From the cell containing the given text, extract its center point as (x, y) coordinate. 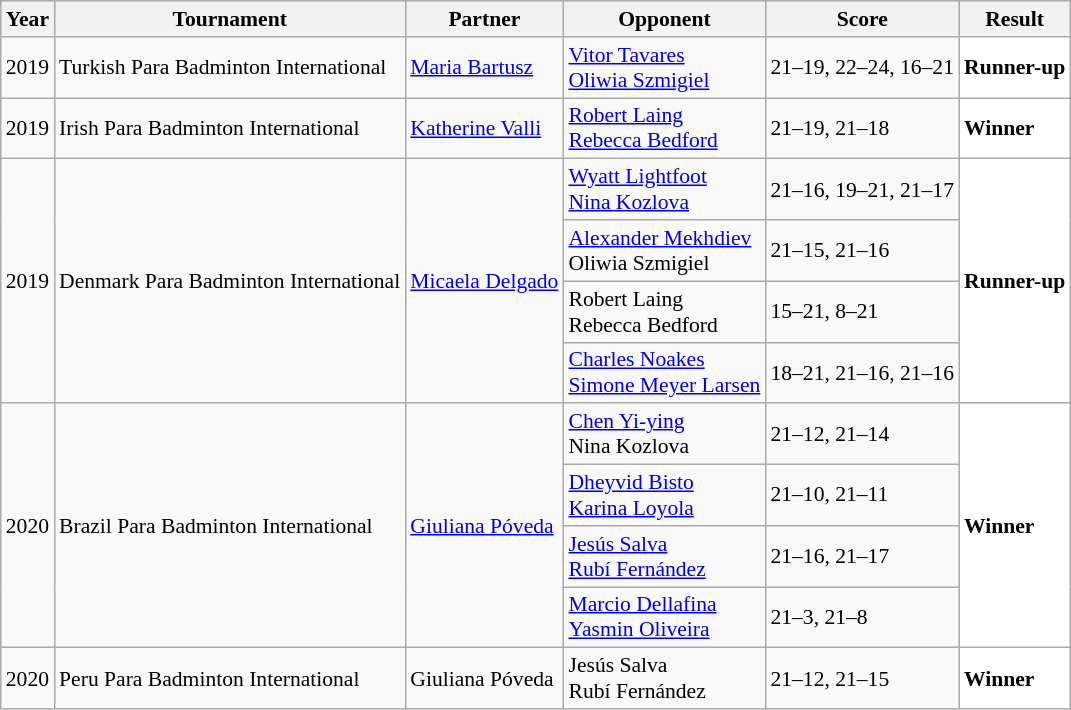
Year (28, 19)
Denmark Para Badminton International (230, 281)
Marcio Dellafina Yasmin Oliveira (664, 618)
Score (862, 19)
Charles Noakes Simone Meyer Larsen (664, 372)
21–3, 21–8 (862, 618)
15–21, 8–21 (862, 312)
Alexander Mekhdiev Oliwia Szmigiel (664, 250)
Brazil Para Badminton International (230, 526)
Dheyvid Bisto Karina Loyola (664, 496)
21–12, 21–14 (862, 434)
Tournament (230, 19)
18–21, 21–16, 21–16 (862, 372)
Vitor Tavares Oliwia Szmigiel (664, 68)
Irish Para Badminton International (230, 128)
21–19, 22–24, 16–21 (862, 68)
Partner (484, 19)
Turkish Para Badminton International (230, 68)
21–19, 21–18 (862, 128)
21–12, 21–15 (862, 678)
Wyatt Lightfoot Nina Kozlova (664, 190)
21–10, 21–11 (862, 496)
21–16, 19–21, 21–17 (862, 190)
Micaela Delgado (484, 281)
Katherine Valli (484, 128)
Maria Bartusz (484, 68)
Result (1014, 19)
21–16, 21–17 (862, 556)
Opponent (664, 19)
21–15, 21–16 (862, 250)
Chen Yi-ying Nina Kozlova (664, 434)
Peru Para Badminton International (230, 678)
